Extract the [X, Y] coordinate from the center of the cell holding the provided text.  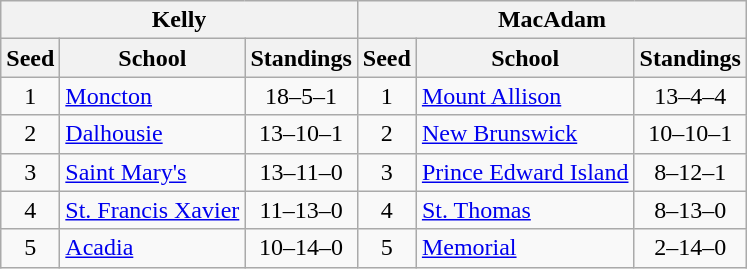
18–5–1 [301, 96]
8–12–1 [690, 172]
Kelly [180, 20]
2–14–0 [690, 248]
St. Francis Xavier [152, 210]
Prince Edward Island [525, 172]
New Brunswick [525, 134]
10–10–1 [690, 134]
Mount Allison [525, 96]
Saint Mary's [152, 172]
11–13–0 [301, 210]
Dalhousie [152, 134]
13–4–4 [690, 96]
Acadia [152, 248]
St. Thomas [525, 210]
13–11–0 [301, 172]
Memorial [525, 248]
8–13–0 [690, 210]
10–14–0 [301, 248]
Moncton [152, 96]
13–10–1 [301, 134]
MacAdam [552, 20]
